Pinpoint the cell where the given text exists, returning its (X, Y) midpoint coordinate. 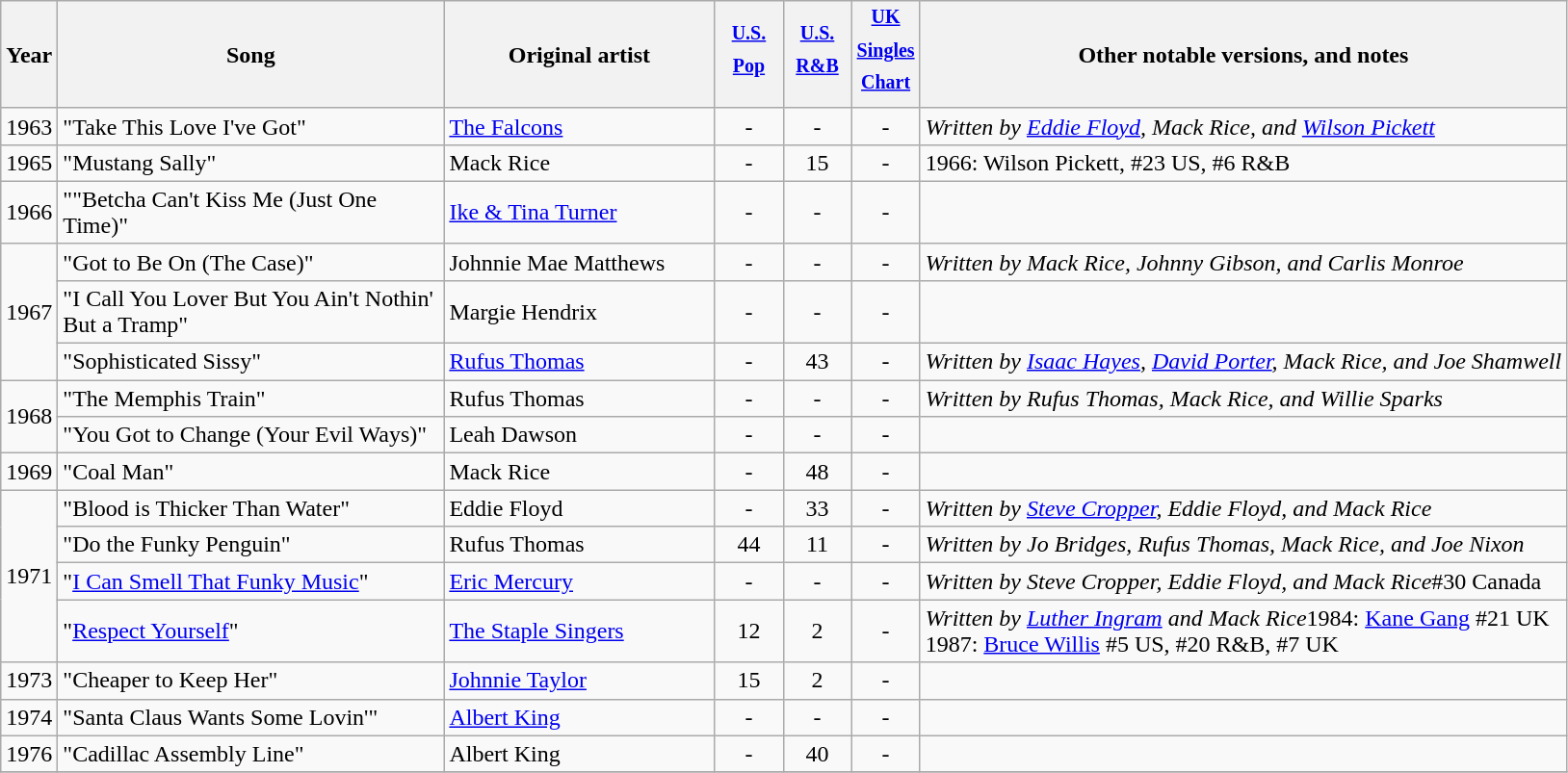
U.S. Pop (749, 55)
Written by Luther Ingram and Mack Rice1984: Kane Gang #21 UK1987: Bruce Willis #5 US, #20 R&B, #7 UK (1243, 631)
Other notable versions, and notes (1243, 55)
"Santa Claus Wants Some Lovin'" (250, 717)
1965 (29, 163)
44 (749, 545)
Written by Eddie Floyd, Mack Rice, and Wilson Pickett (1243, 126)
11 (817, 545)
"I Can Smell That Funky Music" (250, 581)
1963 (29, 126)
Written by Rufus Thomas, Mack Rice, and Willie Sparks (1243, 399)
Year (29, 55)
"Coal Man" (250, 472)
Written by Mack Rice, Johnny Gibson, and Carlis Monroe (1243, 262)
"Cheaper to Keep Her" (250, 681)
1976 (29, 754)
Original artist (580, 55)
Leah Dawson (580, 435)
Written by Isaac Hayes, David Porter, Mack Rice, and Joe Shamwell (1243, 362)
"I Call You Lover But You Ain't Nothin' But a Tramp" (250, 312)
1967 (29, 312)
1973 (29, 681)
Johnnie Mae Matthews (580, 262)
43 (817, 362)
Ike & Tina Turner (580, 212)
1971 (29, 576)
"Cadillac Assembly Line" (250, 754)
33 (817, 508)
"Do the Funky Penguin" (250, 545)
Eric Mercury (580, 581)
1968 (29, 417)
Johnnie Taylor (580, 681)
40 (817, 754)
"Sophisticated Sissy" (250, 362)
U.S. R&B (817, 55)
1966: Wilson Pickett, #23 US, #6 R&B (1243, 163)
"You Got to Change (Your Evil Ways)" (250, 435)
1969 (29, 472)
Eddie Floyd (580, 508)
"Take This Love I've Got" (250, 126)
Margie Hendrix (580, 312)
""Betcha Can't Kiss Me (Just One Time)" (250, 212)
"Respect Yourself" (250, 631)
The Falcons (580, 126)
12 (749, 631)
"Got to Be On (The Case)" (250, 262)
48 (817, 472)
UK Singles Chart (886, 55)
"The Memphis Train" (250, 399)
1974 (29, 717)
Written by Jo Bridges, Rufus Thomas, Mack Rice, and Joe Nixon (1243, 545)
"Blood is Thicker Than Water" (250, 508)
"Mustang Sally" (250, 163)
1966 (29, 212)
Song (250, 55)
The Staple Singers (580, 631)
Written by Steve Cropper, Eddie Floyd, and Mack Rice (1243, 508)
Written by Steve Cropper, Eddie Floyd, and Mack Rice#30 Canada (1243, 581)
